Determine the (X, Y) coordinate at the center of the cell enclosing the given text.  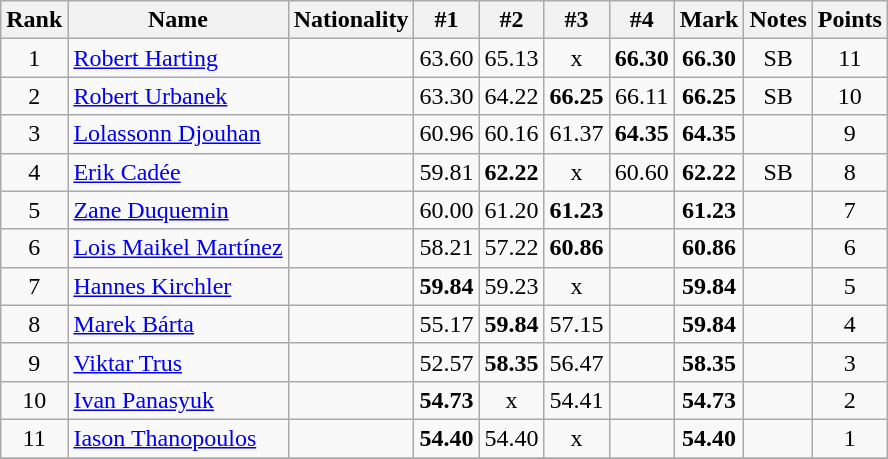
60.96 (446, 134)
66.11 (642, 96)
56.47 (576, 362)
Mark (709, 20)
63.60 (446, 58)
55.17 (446, 324)
Robert Urbanek (178, 96)
60.16 (512, 134)
Zane Duquemin (178, 210)
#4 (642, 20)
60.60 (642, 172)
Lolassonn Djouhan (178, 134)
54.41 (576, 400)
Iason Thanopoulos (178, 438)
Lois Maikel Martínez (178, 248)
Rank (34, 20)
63.30 (446, 96)
59.23 (512, 286)
Name (178, 20)
Robert Harting (178, 58)
65.13 (512, 58)
#1 (446, 20)
Marek Bárta (178, 324)
Ivan Panasyuk (178, 400)
58.21 (446, 248)
61.20 (512, 210)
60.00 (446, 210)
Erik Cadée (178, 172)
Notes (778, 20)
61.37 (576, 134)
Nationality (351, 20)
#3 (576, 20)
Viktar Trus (178, 362)
57.22 (512, 248)
64.22 (512, 96)
Hannes Kirchler (178, 286)
57.15 (576, 324)
Points (850, 20)
#2 (512, 20)
59.81 (446, 172)
52.57 (446, 362)
